From the cell containing the given text, extract its center point as (x, y) coordinate. 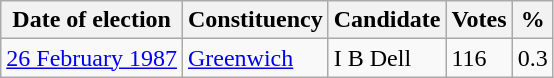
Constituency (255, 20)
Greenwich (255, 58)
% (532, 20)
116 (479, 58)
Votes (479, 20)
Date of election (92, 20)
I B Dell (387, 58)
26 February 1987 (92, 58)
Candidate (387, 20)
0.3 (532, 58)
